Extract the [X, Y] coordinate from the center of the cell holding the provided text.  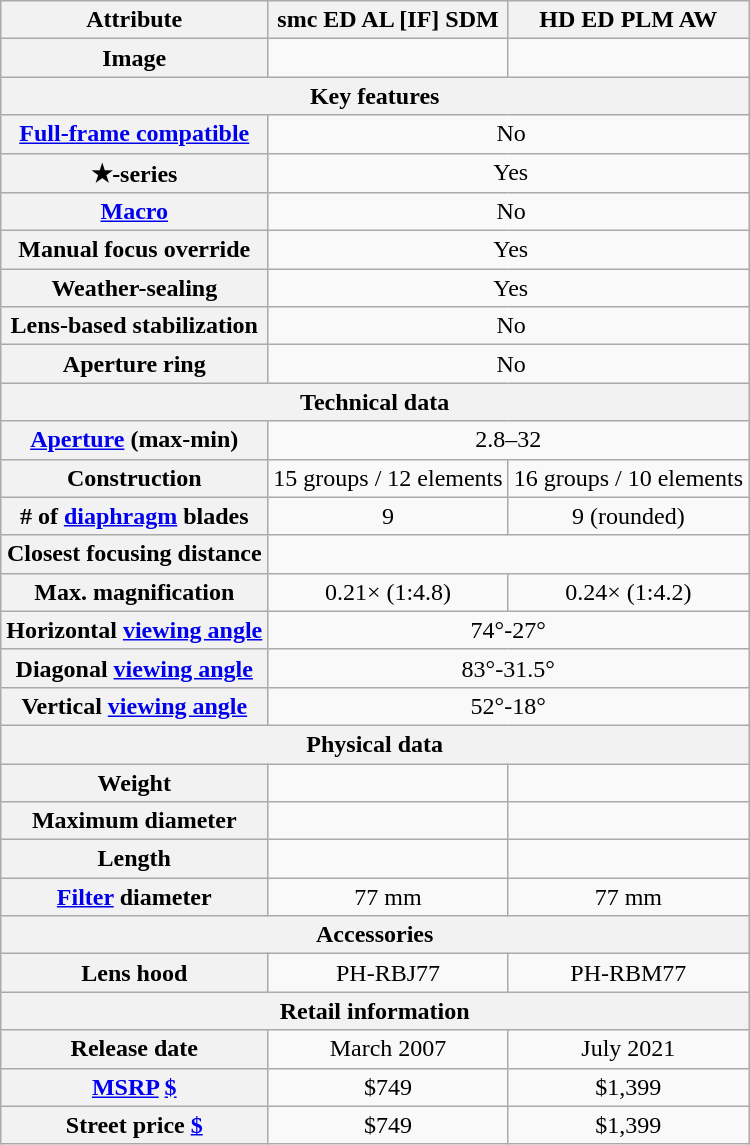
smc ED AL [IF] SDM [388, 20]
Macro [134, 212]
Key features [375, 96]
Release date [134, 1049]
Retail information [375, 1011]
Weight [134, 783]
Weather-sealing [134, 288]
Aperture ring [134, 364]
83°-31.5° [508, 668]
9 [388, 516]
Attribute [134, 20]
Length [134, 859]
74°-27° [508, 630]
9 (rounded) [628, 516]
Maximum diameter [134, 821]
Physical data [375, 744]
0.24× (1:4.2) [628, 592]
Max. magnification [134, 592]
★-series [134, 173]
Accessories [375, 935]
Image [134, 58]
Filter diameter [134, 897]
Street price $ [134, 1125]
HD ED PLM AW [628, 20]
Lens-based stabilization [134, 326]
Manual focus override [134, 250]
July 2021 [628, 1049]
Diagonal viewing angle [134, 668]
52°-18° [508, 706]
Closest focusing distance [134, 554]
MSRP $ [134, 1087]
2.8–32 [508, 440]
0.21× (1:4.8) [388, 592]
PH-RBM77 [628, 973]
Construction [134, 478]
March 2007 [388, 1049]
# of diaphragm blades [134, 516]
Technical data [375, 402]
Full-frame compatible [134, 134]
Lens hood [134, 973]
16 groups / 10 elements [628, 478]
Horizontal viewing angle [134, 630]
15 groups / 12 elements [388, 478]
Aperture (max-min) [134, 440]
Vertical viewing angle [134, 706]
PH-RBJ77 [388, 973]
